Scan for the cell matching the given text and deliver its [x, y] coordinate at center. 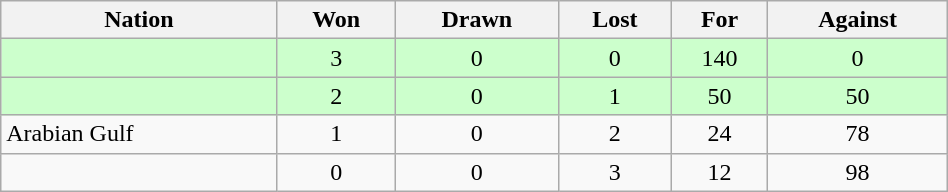
Lost [616, 20]
Drawn [476, 20]
Against [858, 20]
12 [720, 172]
For [720, 20]
Arabian Gulf [139, 134]
140 [720, 58]
78 [858, 134]
98 [858, 172]
Nation [139, 20]
24 [720, 134]
Won [336, 20]
